Detect which cell encompasses the target text, then output its (x, y) center coordinate. 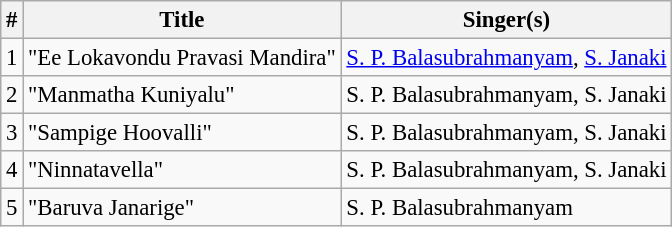
2 (12, 95)
1 (12, 58)
"Ee Lokavondu Pravasi Mandira" (182, 58)
# (12, 20)
"Baruva Janarige" (182, 208)
"Manmatha Kuniyalu" (182, 95)
5 (12, 208)
Title (182, 20)
4 (12, 170)
Singer(s) (506, 20)
"Ninnatavella" (182, 170)
S. P. Balasubrahmanyam (506, 208)
"Sampige Hoovalli" (182, 133)
3 (12, 133)
